Identify which cell holds the provided text, then report its (x, y) central coordinate. 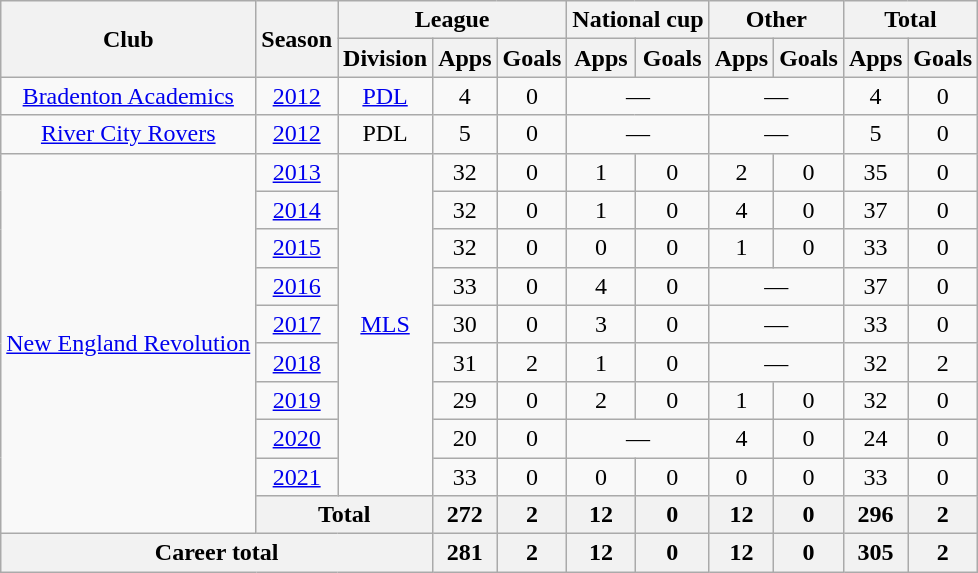
2014 (297, 210)
24 (875, 438)
20 (465, 438)
29 (465, 400)
Division (386, 58)
Other (776, 20)
2021 (297, 477)
272 (465, 515)
2020 (297, 438)
Bradenton Academics (128, 96)
35 (875, 172)
New England Revolution (128, 344)
2018 (297, 362)
MLS (386, 324)
296 (875, 515)
Season (297, 39)
281 (465, 553)
2017 (297, 324)
2019 (297, 400)
League (452, 20)
Career total (217, 553)
Club (128, 39)
2013 (297, 172)
River City Rovers (128, 134)
30 (465, 324)
2016 (297, 286)
National cup (638, 20)
305 (875, 553)
31 (465, 362)
3 (601, 324)
2015 (297, 248)
